Pinpoint the cell where the given text exists, returning its [x, y] midpoint coordinate. 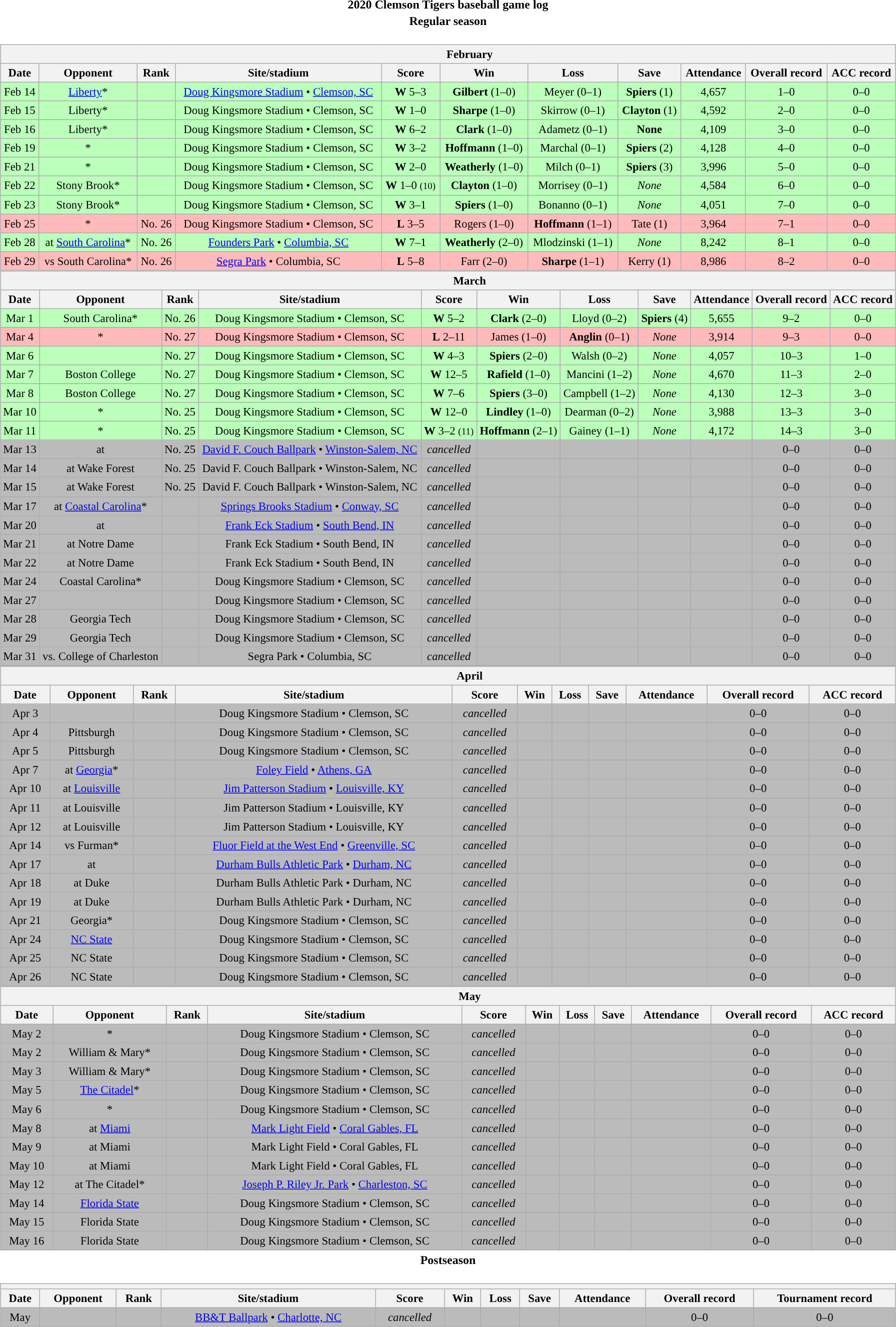
W 4–3 [449, 355]
L 2–11 [449, 337]
Farr (2–0) [484, 261]
W 1–0 [411, 110]
Apr 26 [25, 976]
May 12 [27, 1184]
Clark (1–0) [484, 129]
9–3 [791, 337]
Apr 18 [25, 882]
4,128 [713, 148]
May 6 [27, 1109]
8–1 [786, 242]
4,057 [721, 355]
Apr 3 [25, 713]
4,051 [713, 204]
Weatherly (2–0) [484, 242]
Spiers (3–0) [518, 393]
W 5–3 [411, 91]
Foley Field • Athens, GA [314, 770]
Spiers (2–0) [518, 355]
W 3–2 [411, 148]
Mlodzinski (1–1) [573, 242]
April [448, 676]
vs Furman* [92, 845]
W 2–0 [411, 167]
May 14 [27, 1203]
Feb 16 [20, 129]
Fluor Field at the West End • Greenville, SC [314, 845]
5–0 [786, 167]
Kerry (1) [649, 261]
Apr 12 [25, 826]
May 3 [27, 1071]
South Carolina* [100, 318]
Feb 15 [20, 110]
12–3 [791, 393]
Mar 22 [20, 562]
May 5 [27, 1090]
Feb 28 [20, 242]
May 9 [27, 1146]
James (1–0) [518, 337]
Sharpe (1–1) [573, 261]
Lloyd (0–2) [599, 318]
Hoffmann (2–1) [518, 431]
Mar 17 [20, 506]
BB&T Ballpark • Charlotte, NC [268, 1317]
Mar 8 [20, 393]
Mar 15 [20, 487]
Clayton (1) [649, 110]
10–3 [791, 355]
8,242 [713, 242]
Spiers (2) [649, 148]
Coastal Carolina* [100, 581]
4,592 [713, 110]
Feb 14 [20, 91]
4,109 [713, 129]
Marchal (0–1) [573, 148]
Mar 14 [20, 468]
4,172 [721, 431]
May 10 [27, 1165]
Spiers (1–0) [484, 204]
Apr 19 [25, 901]
L 3–5 [411, 223]
Milch (0–1) [573, 167]
Lindley (1–0) [518, 412]
3,914 [721, 337]
Apr 21 [25, 920]
at Georgia* [92, 770]
4,130 [721, 393]
W 3–1 [411, 204]
11–3 [791, 374]
Rogers (1–0) [484, 223]
Mar 1 [20, 318]
Springs Brooks Stadium • Conway, SC [310, 506]
at Coastal Carolina* [100, 506]
Morrisey (0–1) [573, 185]
Rafield (1–0) [518, 374]
The Citadel* [110, 1090]
3,988 [721, 412]
4,670 [721, 374]
Adametz (0–1) [573, 129]
9–2 [791, 318]
W 7–1 [411, 242]
4,584 [713, 185]
at South Carolina* [88, 242]
W 3–2 (11) [449, 431]
Mar 24 [20, 581]
Apr 24 [25, 939]
Hoffmann (1–0) [484, 148]
Bonanno (0–1) [573, 204]
Feb 25 [20, 223]
Joseph P. Riley Jr. Park • Charleston, SC [335, 1184]
Spiers (1) [649, 91]
8–2 [786, 261]
May 16 [27, 1240]
Apr 7 [25, 770]
February [448, 54]
Mancini (1–2) [599, 374]
14–3 [791, 431]
4–0 [786, 148]
Sharpe (1–0) [484, 110]
Apr 5 [25, 751]
Founders Park • Columbia, SC [278, 242]
May 8 [27, 1128]
May 15 [27, 1222]
Mar 31 [20, 656]
W 6–2 [411, 129]
Campbell (1–2) [599, 393]
Tournament record [825, 1298]
vs. College of Charleston [100, 656]
Mar 29 [20, 637]
6–0 [786, 185]
Tate (1) [649, 223]
Mar 7 [20, 374]
Clark (2–0) [518, 318]
Apr 10 [25, 788]
Mar 27 [20, 600]
Feb 21 [20, 167]
7–1 [786, 223]
Apr 17 [25, 864]
Walsh (0–2) [599, 355]
W 5–2 [449, 318]
13–3 [791, 412]
7–0 [786, 204]
8,986 [713, 261]
Apr 25 [25, 958]
Apr 11 [25, 807]
Georgia* [92, 920]
Weatherly (1–0) [484, 167]
3,964 [713, 223]
Feb 23 [20, 204]
Mar 21 [20, 543]
Dearman (0–2) [599, 412]
March [448, 280]
Clayton (1–0) [484, 185]
Mar 10 [20, 412]
Feb 19 [20, 148]
Spiers (3) [649, 167]
Apr 4 [25, 732]
Mar 4 [20, 337]
W 7–6 [449, 393]
Meyer (0–1) [573, 91]
W 12–5 [449, 374]
Anglin (0–1) [599, 337]
W 1–0 (10) [411, 185]
Mar 11 [20, 431]
Feb 22 [20, 185]
Skirrow (0–1) [573, 110]
Apr 14 [25, 845]
at The Citadel* [110, 1184]
Mar 6 [20, 355]
Mar 20 [20, 525]
L 5–8 [411, 261]
Mar 13 [20, 449]
3,996 [713, 167]
5,655 [721, 318]
Hoffmann (1–1) [573, 223]
4,657 [713, 91]
Gilbert (1–0) [484, 91]
Mar 28 [20, 619]
vs South Carolina* [88, 261]
Feb 29 [20, 261]
Gainey (1–1) [599, 431]
Spiers (4) [665, 318]
W 12–0 [449, 412]
